Pinpoint the cell where the given text exists, returning its [x, y] midpoint coordinate. 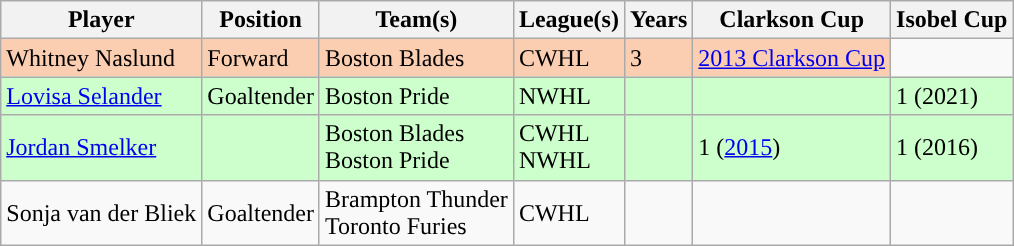
Boston BladesBoston Pride [416, 148]
Boston Blades [416, 58]
Forward [261, 58]
Clarkson Cup [792, 20]
Whitney Naslund [102, 58]
1 (2016) [952, 148]
Player [102, 20]
2013 Clarkson Cup [792, 58]
League(s) [568, 20]
Brampton ThunderToronto Furies [416, 212]
Sonja van der Bliek [102, 212]
CWHLNWHL [568, 148]
NWHL [568, 96]
Years [658, 20]
Isobel Cup [952, 20]
Lovisa Selander [102, 96]
Jordan Smelker [102, 148]
1 (2015) [792, 148]
3 [658, 58]
Team(s) [416, 20]
Boston Pride [416, 96]
Position [261, 20]
1 (2021) [952, 96]
